Provide the [x, y] coordinate of the cell's center where the given text is located.  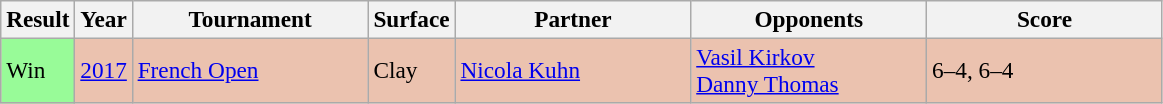
Clay [412, 70]
Year [104, 19]
Win [38, 70]
Nicola Kuhn [573, 70]
Score [1045, 19]
Vasil Kirkov Danny Thomas [809, 70]
6–4, 6–4 [1045, 70]
Result [38, 19]
2017 [104, 70]
Opponents [809, 19]
Surface [412, 19]
French Open [250, 70]
Partner [573, 19]
Tournament [250, 19]
